Capture the cell that displays the provided text and extract its (X, Y) central coordinate. 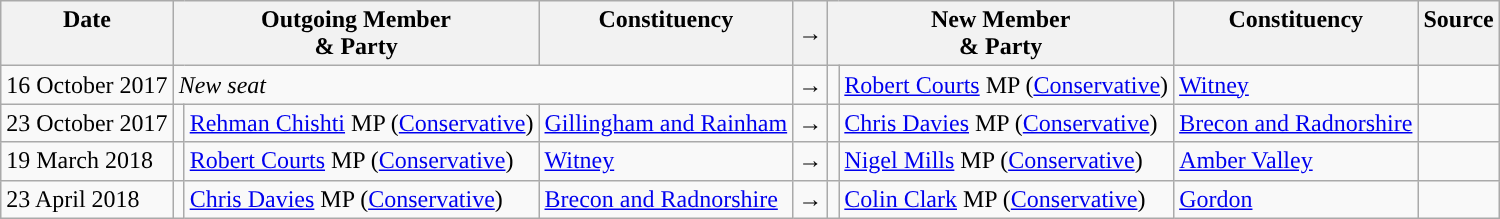
Gordon (1296, 199)
Outgoing Member& Party (356, 34)
16 October 2017 (87, 85)
Colin Clark MP (Conservative) (1006, 199)
New seat (483, 85)
Rehman Chishti MP (Conservative) (362, 123)
19 March 2018 (87, 161)
Source (1458, 34)
New Member& Party (1001, 34)
23 October 2017 (87, 123)
Date (87, 34)
Gillingham and Rainham (666, 123)
Amber Valley (1296, 161)
Nigel Mills MP (Conservative) (1006, 161)
23 April 2018 (87, 199)
